Return (x, y) of the center of cell containing provided text 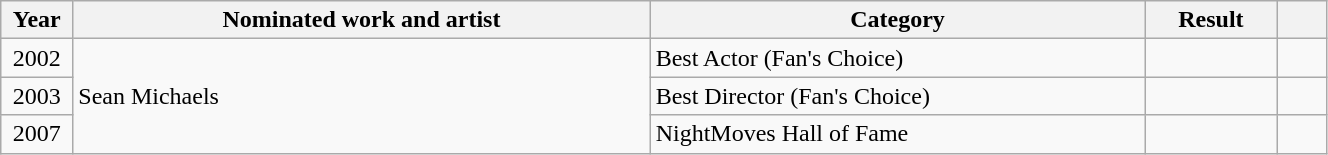
Nominated work and artist (362, 20)
Year (37, 20)
Result (1211, 20)
2002 (37, 58)
NightMoves Hall of Fame (898, 134)
2007 (37, 134)
Sean Michaels (362, 96)
Category (898, 20)
Best Actor (Fan's Choice) (898, 58)
2003 (37, 96)
Best Director (Fan's Choice) (898, 96)
